Locate the cell with the specified text and output its [x, y] center coordinate. 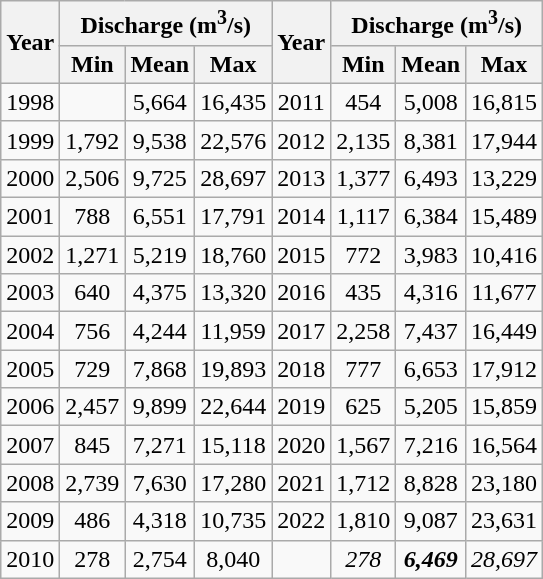
2002 [30, 255]
2016 [302, 293]
6,493 [431, 178]
2,258 [364, 331]
15,859 [504, 407]
5,664 [160, 102]
15,489 [504, 217]
11,677 [504, 293]
2006 [30, 407]
4,316 [431, 293]
729 [92, 369]
2013 [302, 178]
2003 [30, 293]
4,375 [160, 293]
625 [364, 407]
5,219 [160, 255]
2005 [30, 369]
8,828 [431, 483]
2019 [302, 407]
8,040 [234, 559]
16,449 [504, 331]
6,469 [431, 559]
486 [92, 521]
9,725 [160, 178]
5,008 [431, 102]
1,712 [364, 483]
2015 [302, 255]
16,435 [234, 102]
1999 [30, 140]
756 [92, 331]
7,437 [431, 331]
5,205 [431, 407]
2,506 [92, 178]
2000 [30, 178]
2011 [302, 102]
10,735 [234, 521]
1,792 [92, 140]
2009 [30, 521]
777 [364, 369]
2014 [302, 217]
18,760 [234, 255]
1,377 [364, 178]
13,320 [234, 293]
7,868 [160, 369]
1,810 [364, 521]
17,912 [504, 369]
7,271 [160, 445]
2,754 [160, 559]
15,118 [234, 445]
2018 [302, 369]
23,180 [504, 483]
2020 [302, 445]
772 [364, 255]
2,457 [92, 407]
2004 [30, 331]
7,216 [431, 445]
8,381 [431, 140]
2,739 [92, 483]
2010 [30, 559]
640 [92, 293]
6,653 [431, 369]
9,899 [160, 407]
23,631 [504, 521]
2017 [302, 331]
22,644 [234, 407]
2022 [302, 521]
2021 [302, 483]
10,416 [504, 255]
13,229 [504, 178]
11,959 [234, 331]
16,564 [504, 445]
4,244 [160, 331]
1,567 [364, 445]
17,791 [234, 217]
1,271 [92, 255]
9,087 [431, 521]
19,893 [234, 369]
1998 [30, 102]
17,280 [234, 483]
2007 [30, 445]
2001 [30, 217]
6,384 [431, 217]
788 [92, 217]
435 [364, 293]
2012 [302, 140]
17,944 [504, 140]
3,983 [431, 255]
2,135 [364, 140]
22,576 [234, 140]
845 [92, 445]
16,815 [504, 102]
454 [364, 102]
1,117 [364, 217]
9,538 [160, 140]
4,318 [160, 521]
7,630 [160, 483]
6,551 [160, 217]
2008 [30, 483]
